For the text-containing cell, return its midpoint in [x, y] coordinate format. 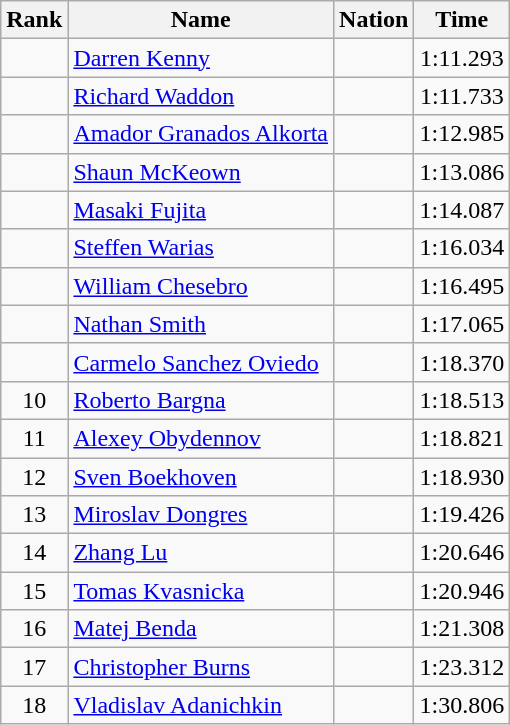
William Chesebro [201, 286]
Time [462, 20]
16 [34, 629]
Name [201, 20]
Shaun McKeown [201, 172]
Nation [374, 20]
Matej Benda [201, 629]
11 [34, 438]
1:21.308 [462, 629]
1:11.733 [462, 96]
Masaki Fujita [201, 210]
14 [34, 553]
1:13.086 [462, 172]
Vladislav Adanichkin [201, 705]
Alexey Obydennov [201, 438]
Steffen Warias [201, 248]
1:11.293 [462, 58]
12 [34, 477]
Sven Boekhoven [201, 477]
1:20.646 [462, 553]
1:23.312 [462, 667]
Tomas Kvasnicka [201, 591]
1:18.370 [462, 362]
1:18.821 [462, 438]
Darren Kenny [201, 58]
18 [34, 705]
Rank [34, 20]
1:12.985 [462, 134]
Christopher Burns [201, 667]
1:18.513 [462, 400]
17 [34, 667]
1:20.946 [462, 591]
15 [34, 591]
1:19.426 [462, 515]
Miroslav Dongres [201, 515]
Amador Granados Alkorta [201, 134]
1:18.930 [462, 477]
Zhang Lu [201, 553]
1:16.034 [462, 248]
13 [34, 515]
10 [34, 400]
1:30.806 [462, 705]
1:14.087 [462, 210]
1:16.495 [462, 286]
Nathan Smith [201, 324]
Carmelo Sanchez Oviedo [201, 362]
1:17.065 [462, 324]
Roberto Bargna [201, 400]
Richard Waddon [201, 96]
